Search for the cell housing the specified text and yield its (X, Y) center coordinate. 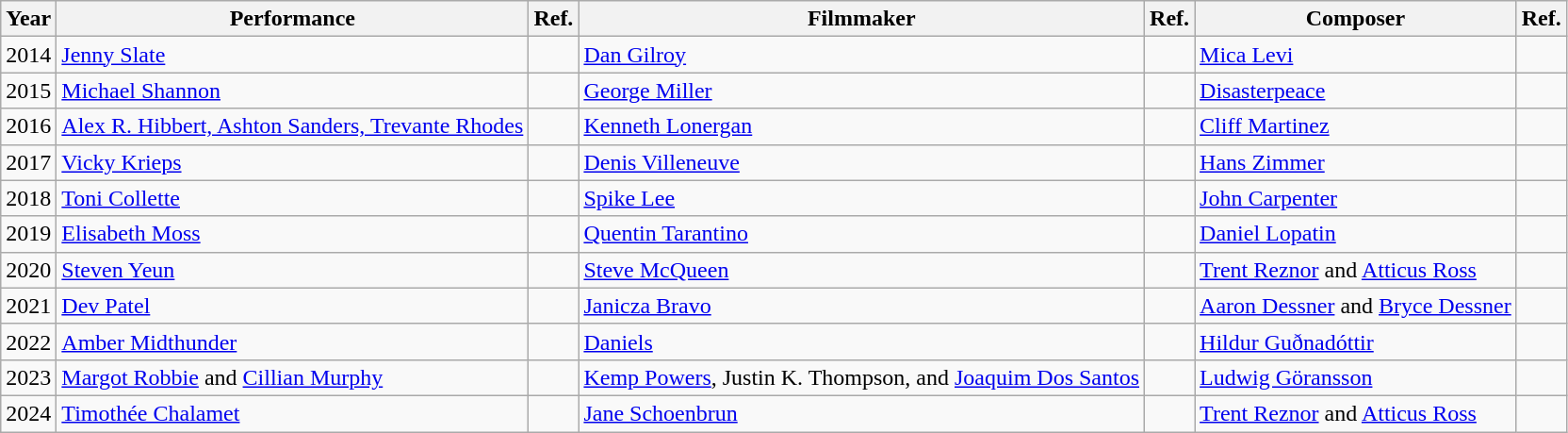
2016 (28, 126)
Disasterpeace (1356, 91)
Amber Midthunder (292, 341)
Dev Patel (292, 306)
Mica Levi (1356, 55)
Alex R. Hibbert, Ashton Sanders, Trevante Rhodes (292, 126)
Year (28, 19)
Daniel Lopatin (1356, 234)
Jenny Slate (292, 55)
Timothée Chalamet (292, 413)
Dan Gilroy (861, 55)
2017 (28, 162)
Margot Robbie and Cillian Murphy (292, 377)
Kemp Powers, Justin K. Thompson, and Joaquim Dos Santos (861, 377)
Ludwig Göransson (1356, 377)
Vicky Krieps (292, 162)
2022 (28, 341)
Composer (1356, 19)
Daniels (861, 341)
Steven Yeun (292, 270)
2021 (28, 306)
2024 (28, 413)
Hildur Guðnadóttir (1356, 341)
Filmmaker (861, 19)
Michael Shannon (292, 91)
Janicza Bravo (861, 306)
Spike Lee (861, 198)
Cliff Martinez (1356, 126)
2015 (28, 91)
Jane Schoenbrun (861, 413)
Aaron Dessner and Bryce Dessner (1356, 306)
Hans Zimmer (1356, 162)
George Miller (861, 91)
2023 (28, 377)
2020 (28, 270)
Toni Collette (292, 198)
John Carpenter (1356, 198)
Quentin Tarantino (861, 234)
Elisabeth Moss (292, 234)
2018 (28, 198)
Performance (292, 19)
2014 (28, 55)
2019 (28, 234)
Denis Villeneuve (861, 162)
Steve McQueen (861, 270)
Kenneth Lonergan (861, 126)
